For the text-containing cell, return its midpoint in (X, Y) coordinate format. 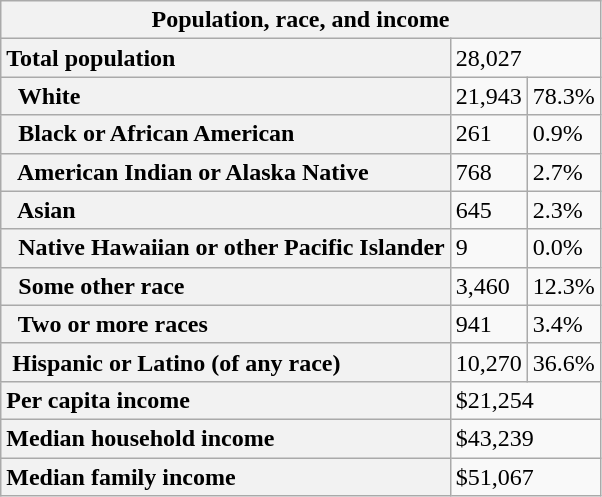
261 (488, 134)
9 (488, 248)
Median household income (226, 438)
36.6% (564, 362)
Native Hawaiian or other Pacific Islander (226, 248)
941 (488, 324)
3,460 (488, 286)
28,027 (525, 58)
American Indian or Alaska Native (226, 172)
Asian (226, 210)
White (226, 96)
21,943 (488, 96)
78.3% (564, 96)
0.9% (564, 134)
$51,067 (525, 477)
Hispanic or Latino (of any race) (226, 362)
2.7% (564, 172)
2.3% (564, 210)
Black or African American (226, 134)
0.0% (564, 248)
12.3% (564, 286)
$21,254 (525, 400)
Per capita income (226, 400)
Total population (226, 58)
3.4% (564, 324)
Population, race, and income (301, 20)
Median family income (226, 477)
10,270 (488, 362)
645 (488, 210)
Some other race (226, 286)
Two or more races (226, 324)
768 (488, 172)
$43,239 (525, 438)
